Find where the given text appears and provide that cell's center as (x, y) coordinate. 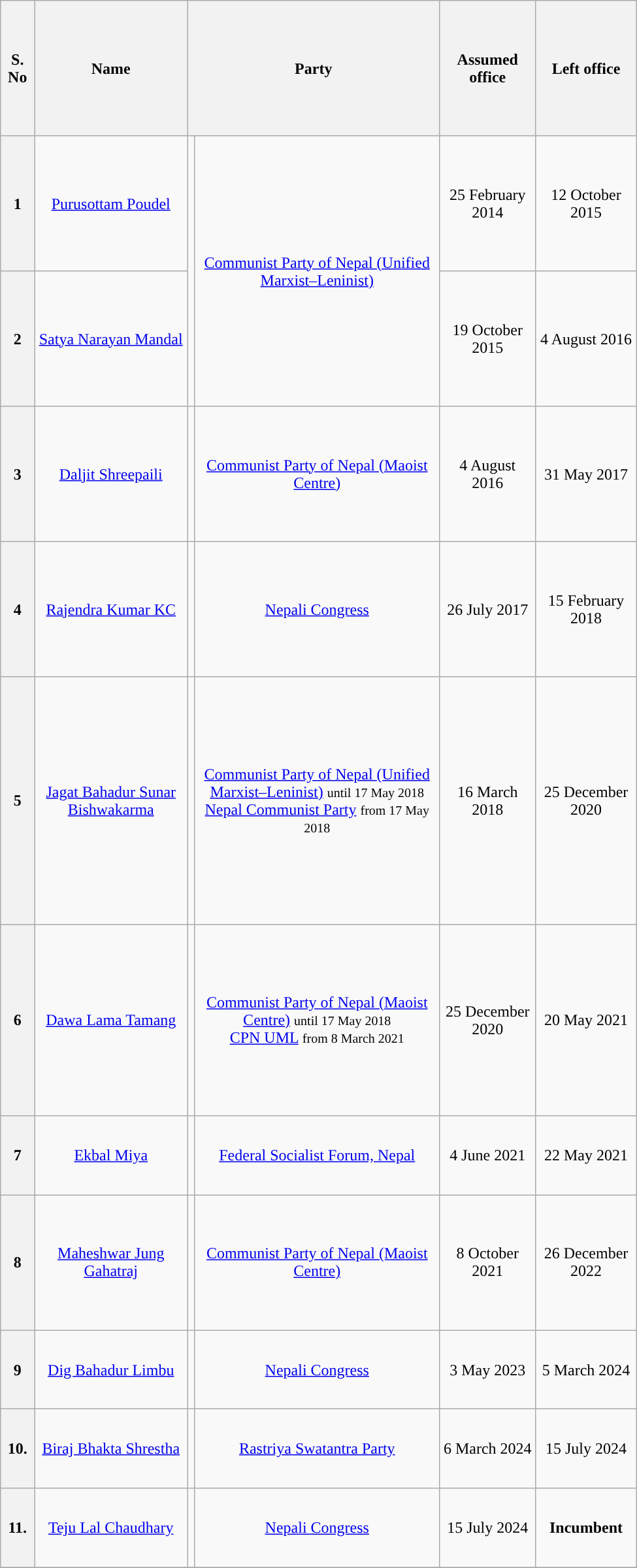
3 (18, 474)
Ekbal Miya (111, 1155)
12 October 2015 (587, 204)
7 (18, 1155)
Rajendra Kumar KC (111, 609)
Federal Socialist Forum, Nepal (318, 1155)
Teju Lal Chaudhary (111, 1527)
Maheshwar Jung Gahatraj (111, 1262)
16 March 2018 (487, 801)
Satya Narayan Mandal (111, 338)
19 October 2015 (487, 338)
Dig Bahadur Limbu (111, 1369)
10. (18, 1449)
5 March 2024 (587, 1369)
9 (18, 1369)
26 December 2022 (587, 1262)
Daljit Shreepaili (111, 474)
22 May 2021 (587, 1155)
4 June 2021 (487, 1155)
2 (18, 338)
6 March 2024 (487, 1449)
Name (111, 68)
31 May 2017 (587, 474)
Communist Party of Nepal (Maoist Centre) until 17 May 2018 CPN UML from 8 March 2021 (318, 1021)
Rastriya Swatantra Party (318, 1449)
20 May 2021 (587, 1021)
S. No (18, 68)
26 July 2017 (487, 609)
8 October 2021 (487, 1262)
8 (18, 1262)
5 (18, 801)
Party (314, 68)
Communist Party of Nepal (Unified Marxist–Leninist) (318, 271)
15 February 2018 (587, 609)
1 (18, 204)
Incumbent (587, 1527)
6 (18, 1021)
11. (18, 1527)
Dawa Lama Tamang (111, 1021)
Purusottam Poudel (111, 204)
Biraj Bhakta Shrestha (111, 1449)
Assumed office (487, 68)
25 February 2014 (487, 204)
Communist Party of Nepal (Unified Marxist–Leninist) until 17 May 2018 Nepal Communist Party from 17 May 2018 (318, 801)
4 (18, 609)
3 May 2023 (487, 1369)
Left office (587, 68)
Jagat Bahadur Sunar Bishwakarma (111, 801)
